Extract the [X, Y] coordinate from the center of the cell holding the provided text.  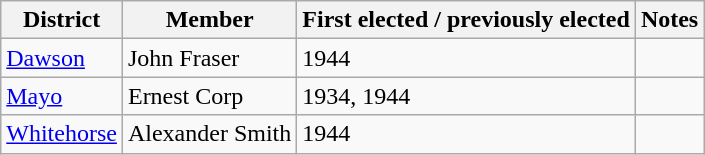
Mayo [62, 96]
Alexander Smith [209, 134]
Notes [669, 20]
Whitehorse [62, 134]
First elected / previously elected [466, 20]
John Fraser [209, 58]
Member [209, 20]
Dawson [62, 58]
Ernest Corp [209, 96]
1934, 1944 [466, 96]
District [62, 20]
